Output the (x, y) coordinate of the center of the cell containing the given text.  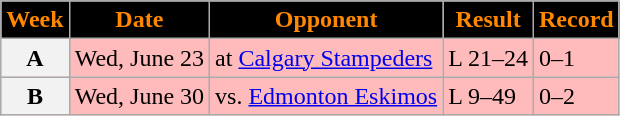
A (35, 58)
Date (139, 20)
Wed, June 30 (139, 96)
Week (35, 20)
vs. Edmonton Eskimos (326, 96)
Wed, June 23 (139, 58)
L 9–49 (488, 96)
Opponent (326, 20)
0–1 (577, 58)
B (35, 96)
L 21–24 (488, 58)
Result (488, 20)
Record (577, 20)
at Calgary Stampeders (326, 58)
0–2 (577, 96)
